Return (X, Y) of the center of cell containing provided text 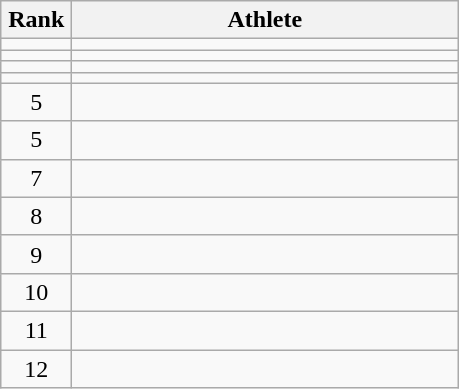
Rank (36, 20)
11 (36, 330)
Athlete (265, 20)
9 (36, 254)
8 (36, 216)
7 (36, 178)
12 (36, 369)
10 (36, 292)
